Extract the [x, y] coordinate from the center of the cell holding the provided text.  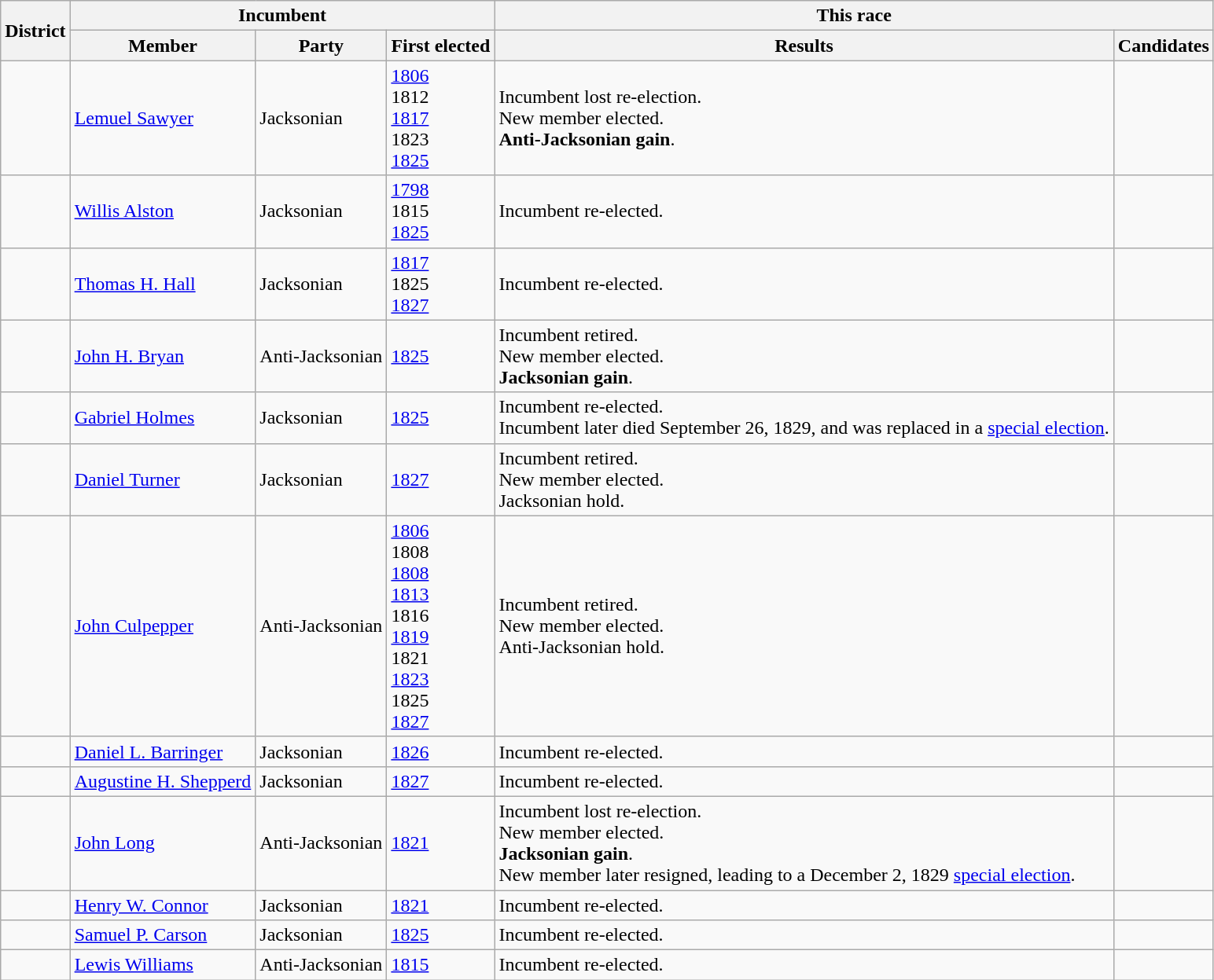
1815 [440, 965]
Henry W. Connor [163, 905]
Incumbent [282, 16]
Daniel Turner [163, 479]
John Culpepper [163, 626]
Member [163, 46]
Candidates [1164, 46]
Incumbent retired.New member elected.Jacksonian gain. [804, 356]
Daniel L. Barringer [163, 751]
This race [854, 16]
Incumbent lost re-election.New member elected.Anti-Jacksonian gain. [804, 118]
Lewis Williams [163, 965]
Incumbent re-elected.Incumbent later died September 26, 1829, and was replaced in a special election. [804, 418]
Lemuel Sawyer [163, 118]
18171825 1827 [440, 284]
District [35, 31]
Samuel P. Carson [163, 935]
18061812 18171823 1825 [440, 118]
Thomas H. Hall [163, 284]
Incumbent retired.New member elected.Anti-Jacksonian hold. [804, 626]
Augustine H. Shepperd [163, 781]
18061808 1808 18131816 18191821 18231825 1827 [440, 626]
Incumbent retired.New member elected.Jacksonian hold. [804, 479]
John H. Bryan [163, 356]
Gabriel Holmes [163, 418]
1826 [440, 751]
Incumbent lost re-election.New member elected.Jacksonian gain.New member later resigned, leading to a December 2, 1829 special election. [804, 842]
Party [321, 46]
17981815 1825 [440, 211]
Willis Alston [163, 211]
Results [804, 46]
First elected [440, 46]
John Long [163, 842]
